From the cell containing the given text, extract its center point as [x, y] coordinate. 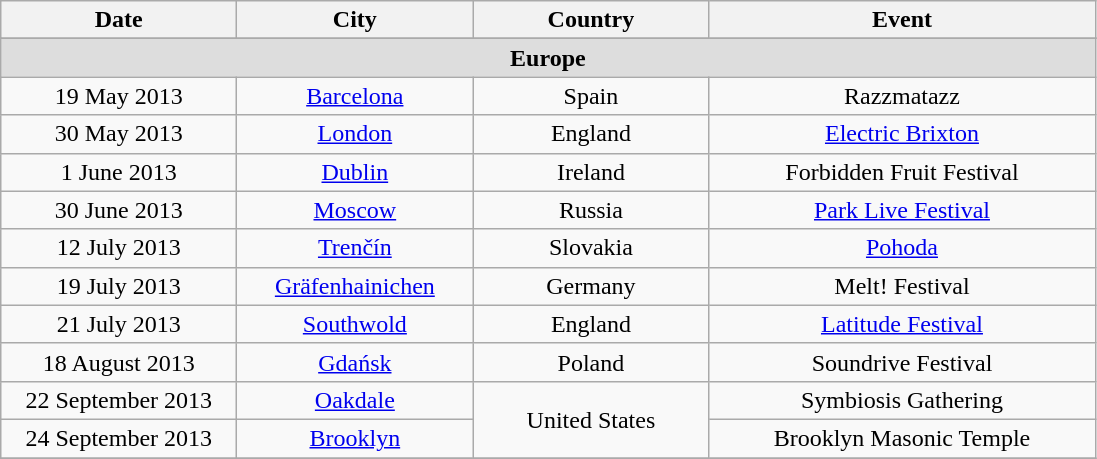
London [355, 134]
Moscow [355, 210]
Russia [591, 210]
Latitude Festival [902, 324]
Forbidden Fruit Festival [902, 172]
30 May 2013 [119, 134]
Barcelona [355, 96]
Symbiosis Gathering [902, 400]
22 September 2013 [119, 400]
City [355, 20]
Southwold [355, 324]
Country [591, 20]
Europe [548, 58]
Electric Brixton [902, 134]
Event [902, 20]
19 May 2013 [119, 96]
Soundrive Festival [902, 362]
Poland [591, 362]
Gräfenhainichen [355, 286]
24 September 2013 [119, 438]
Park Live Festival [902, 210]
Ireland [591, 172]
18 August 2013 [119, 362]
21 July 2013 [119, 324]
Dublin [355, 172]
30 June 2013 [119, 210]
Spain [591, 96]
Germany [591, 286]
Razzmatazz [902, 96]
Brooklyn [355, 438]
Slovakia [591, 248]
Trenčín [355, 248]
United States [591, 419]
Oakdale [355, 400]
Date [119, 20]
Gdańsk [355, 362]
Pohoda [902, 248]
Melt! Festival [902, 286]
Brooklyn Masonic Temple [902, 438]
19 July 2013 [119, 286]
1 June 2013 [119, 172]
12 July 2013 [119, 248]
